For the text-containing cell, return its midpoint in [x, y] coordinate format. 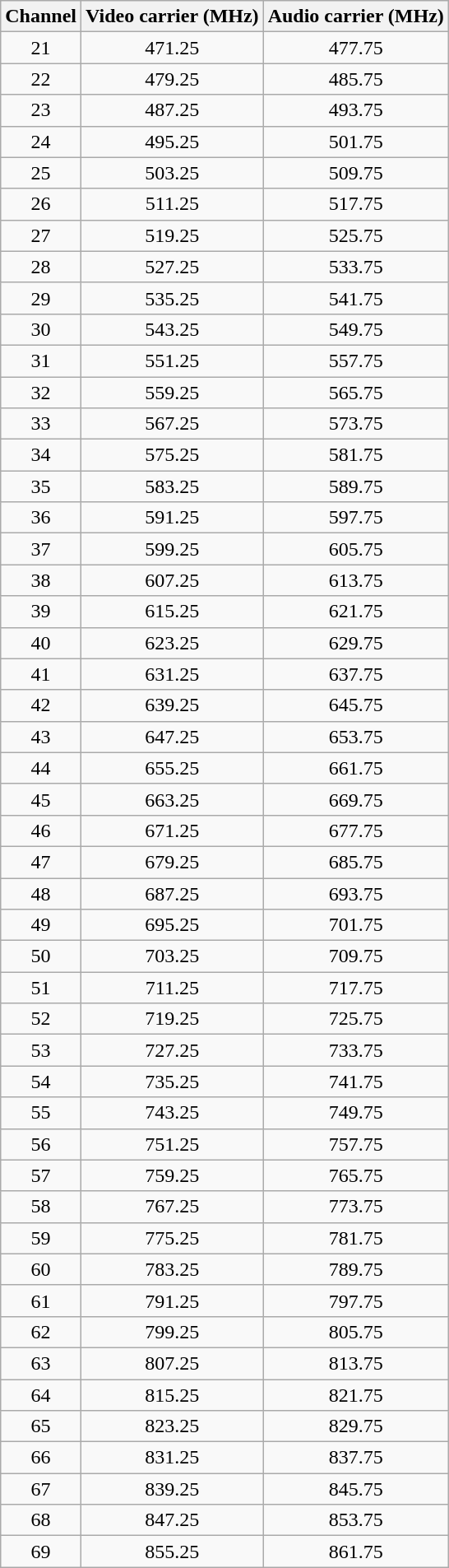
501.75 [355, 142]
559.25 [173, 393]
855.25 [173, 1552]
735.25 [173, 1082]
791.25 [173, 1300]
50 [41, 956]
39 [41, 612]
815.25 [173, 1395]
669.75 [355, 799]
477.75 [355, 48]
533.75 [355, 267]
525.75 [355, 235]
629.75 [355, 643]
36 [41, 518]
34 [41, 455]
719.25 [173, 1019]
42 [41, 705]
549.75 [355, 329]
781.75 [355, 1238]
647.25 [173, 737]
551.25 [173, 361]
799.25 [173, 1332]
26 [41, 204]
471.25 [173, 48]
645.75 [355, 705]
693.75 [355, 893]
61 [41, 1300]
775.25 [173, 1238]
60 [41, 1269]
583.25 [173, 486]
44 [41, 768]
853.75 [355, 1520]
767.25 [173, 1207]
541.75 [355, 298]
687.25 [173, 893]
485.75 [355, 79]
807.25 [173, 1363]
757.75 [355, 1144]
847.25 [173, 1520]
51 [41, 988]
59 [41, 1238]
717.75 [355, 988]
565.75 [355, 393]
21 [41, 48]
695.25 [173, 925]
47 [41, 862]
573.75 [355, 424]
40 [41, 643]
41 [41, 674]
479.25 [173, 79]
741.75 [355, 1082]
597.75 [355, 518]
69 [41, 1552]
Video carrier (MHz) [173, 16]
823.25 [173, 1426]
613.75 [355, 580]
57 [41, 1175]
727.25 [173, 1050]
639.25 [173, 705]
35 [41, 486]
30 [41, 329]
599.25 [173, 549]
48 [41, 893]
783.25 [173, 1269]
27 [41, 235]
605.75 [355, 549]
749.75 [355, 1113]
52 [41, 1019]
685.75 [355, 862]
831.25 [173, 1458]
63 [41, 1363]
805.75 [355, 1332]
495.25 [173, 142]
751.25 [173, 1144]
567.25 [173, 424]
28 [41, 267]
511.25 [173, 204]
861.75 [355, 1552]
45 [41, 799]
637.75 [355, 674]
797.75 [355, 1300]
46 [41, 831]
725.75 [355, 1019]
53 [41, 1050]
Channel [41, 16]
789.75 [355, 1269]
813.75 [355, 1363]
709.75 [355, 956]
581.75 [355, 455]
38 [41, 580]
701.75 [355, 925]
653.75 [355, 737]
575.25 [173, 455]
527.25 [173, 267]
Audio carrier (MHz) [355, 16]
37 [41, 549]
615.25 [173, 612]
631.25 [173, 674]
68 [41, 1520]
557.75 [355, 361]
671.25 [173, 831]
535.25 [173, 298]
24 [41, 142]
31 [41, 361]
25 [41, 173]
65 [41, 1426]
703.25 [173, 956]
43 [41, 737]
22 [41, 79]
589.75 [355, 486]
677.75 [355, 831]
62 [41, 1332]
55 [41, 1113]
621.75 [355, 612]
733.75 [355, 1050]
64 [41, 1395]
623.25 [173, 643]
607.25 [173, 580]
711.25 [173, 988]
32 [41, 393]
821.75 [355, 1395]
49 [41, 925]
66 [41, 1458]
517.75 [355, 204]
509.75 [355, 173]
773.75 [355, 1207]
503.25 [173, 173]
655.25 [173, 768]
23 [41, 110]
487.25 [173, 110]
845.75 [355, 1489]
29 [41, 298]
679.25 [173, 862]
837.75 [355, 1458]
743.25 [173, 1113]
839.25 [173, 1489]
493.75 [355, 110]
54 [41, 1082]
67 [41, 1489]
33 [41, 424]
661.75 [355, 768]
56 [41, 1144]
663.25 [173, 799]
765.75 [355, 1175]
519.25 [173, 235]
591.25 [173, 518]
829.75 [355, 1426]
759.25 [173, 1175]
543.25 [173, 329]
58 [41, 1207]
